Capture the cell that displays the provided text and extract its (x, y) central coordinate. 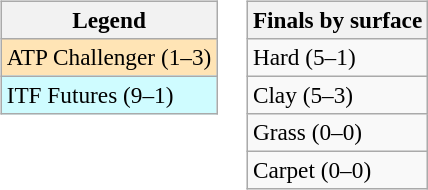
Carpet (0–0) (337, 171)
Hard (5–1) (337, 57)
Clay (5–3) (337, 95)
Legend (108, 20)
Finals by surface (337, 20)
ITF Futures (9–1) (108, 95)
ATP Challenger (1–3) (108, 57)
Grass (0–0) (337, 133)
